Locate the cell with the specified text and output its [x, y] center coordinate. 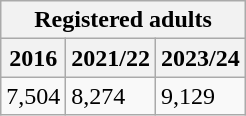
2021/22 [111, 58]
2016 [34, 58]
9,129 [201, 96]
8,274 [111, 96]
7,504 [34, 96]
2023/24 [201, 58]
Registered adults [124, 20]
